Pinpoint the cell where the given text exists, returning its (X, Y) midpoint coordinate. 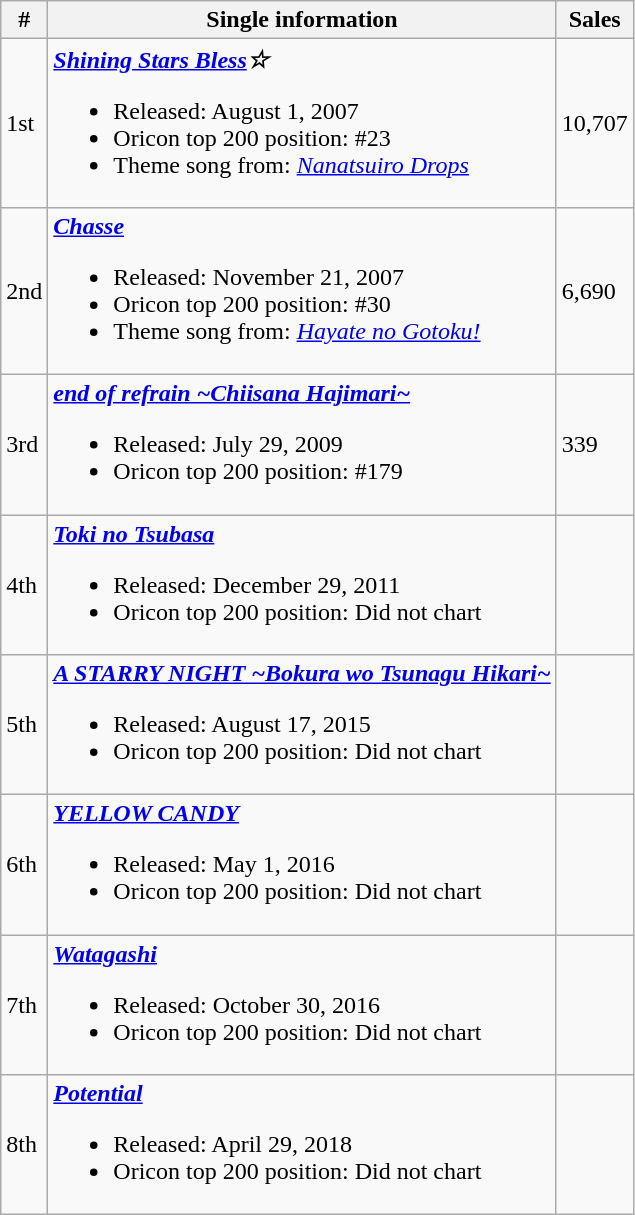
10,707 (594, 124)
Shining Stars Bless☆Released: August 1, 2007Oricon top 200 position: #23Theme song from: Nanatsuiro Drops (302, 124)
ChasseReleased: November 21, 2007Oricon top 200 position: #30Theme song from: Hayate no Gotoku! (302, 290)
end of refrain ~Chiisana Hajimari~Released: July 29, 2009Oricon top 200 position: #179 (302, 444)
8th (24, 1145)
WatagashiReleased: October 30, 2016Oricon top 200 position: Did not chart (302, 1005)
3rd (24, 444)
2nd (24, 290)
5th (24, 725)
6th (24, 865)
# (24, 20)
PotentialReleased: April 29, 2018Oricon top 200 position: Did not chart (302, 1145)
6,690 (594, 290)
YELLOW CANDYReleased: May 1, 2016Oricon top 200 position: Did not chart (302, 865)
4th (24, 584)
1st (24, 124)
Sales (594, 20)
339 (594, 444)
7th (24, 1005)
Toki no TsubasaReleased: December 29, 2011Oricon top 200 position: Did not chart (302, 584)
A STARRY NIGHT ~Bokura wo Tsunagu Hikari~Released: August 17, 2015Oricon top 200 position: Did not chart (302, 725)
Single information (302, 20)
